Extract the (X, Y) coordinate from the center of the cell holding the provided text.  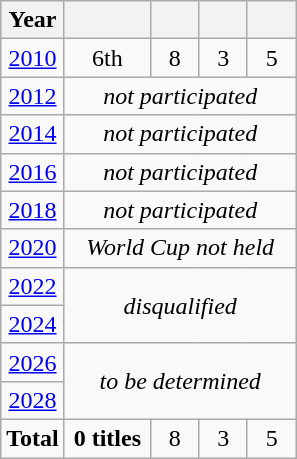
2018 (33, 210)
6th (107, 58)
Year (33, 20)
Total (33, 438)
2014 (33, 134)
to be determined (180, 381)
2024 (33, 324)
2028 (33, 400)
2026 (33, 362)
2010 (33, 58)
disqualified (180, 305)
2020 (33, 248)
0 titles (107, 438)
World Cup not held (180, 248)
2012 (33, 96)
2022 (33, 286)
2016 (33, 172)
